Return (X, Y) of the center of cell containing provided text 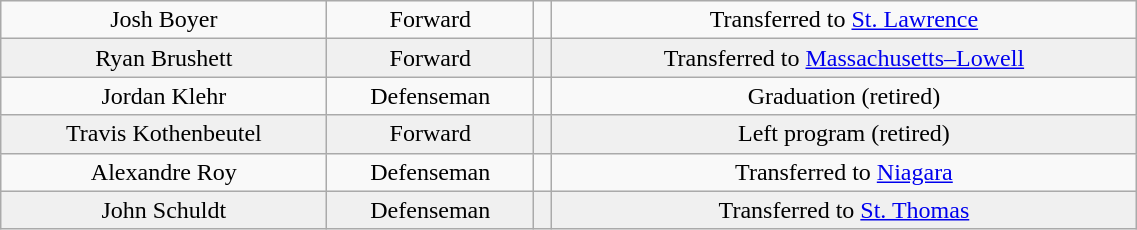
Transferred to St. Lawrence (844, 20)
Left program (retired) (844, 134)
Travis Kothenbeutel (164, 134)
Transferred to Massachusetts–Lowell (844, 58)
Josh Boyer (164, 20)
Ryan Brushett (164, 58)
Transferred to Niagara (844, 172)
John Schuldt (164, 210)
Graduation (retired) (844, 96)
Transferred to St. Thomas (844, 210)
Jordan Klehr (164, 96)
Alexandre Roy (164, 172)
